Scan for the cell matching the given text and deliver its (x, y) coordinate at center. 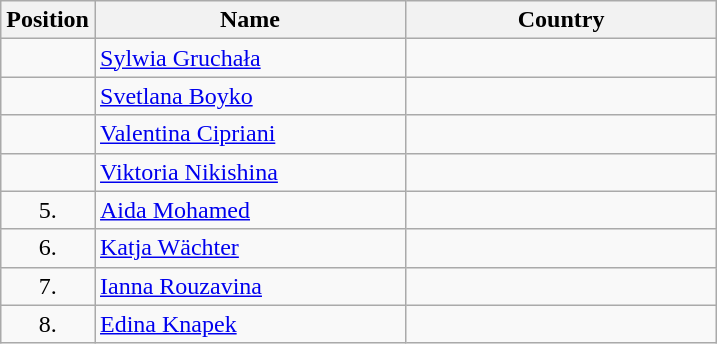
Valentina Cipriani (250, 134)
Viktoria Nikishina (250, 172)
Aida Mohamed (250, 210)
Country (562, 20)
6. (48, 248)
Ianna Rouzavina (250, 286)
Name (250, 20)
Sylwia Gruchała (250, 58)
5. (48, 210)
Katja Wächter (250, 248)
Svetlana Boyko (250, 96)
8. (48, 324)
7. (48, 286)
Position (48, 20)
Edina Knapek (250, 324)
